Detect which cell encompasses the target text, then output its [x, y] center coordinate. 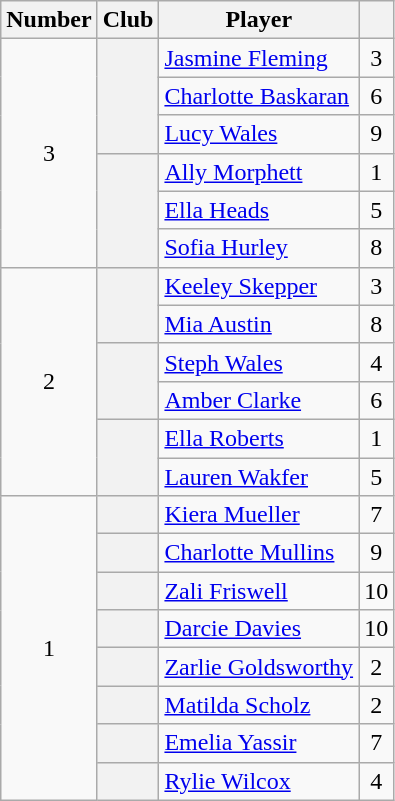
Matilda Scholz [259, 705]
Number [49, 20]
Lucy Wales [259, 134]
Zarlie Goldsworthy [259, 667]
Mia Austin [259, 324]
Charlotte Baskaran [259, 96]
Club [128, 20]
Darcie Davies [259, 629]
Lauren Wakfer [259, 477]
Sofia Hurley [259, 248]
Kiera Mueller [259, 515]
Player [259, 20]
Amber Clarke [259, 400]
Zali Friswell [259, 591]
Ella Heads [259, 210]
Keeley Skepper [259, 286]
Jasmine Fleming [259, 58]
Emelia Yassir [259, 743]
Ella Roberts [259, 438]
Charlotte Mullins [259, 553]
Rylie Wilcox [259, 781]
Steph Wales [259, 362]
Ally Morphett [259, 172]
